From the cell containing the given text, extract its center point as (X, Y) coordinate. 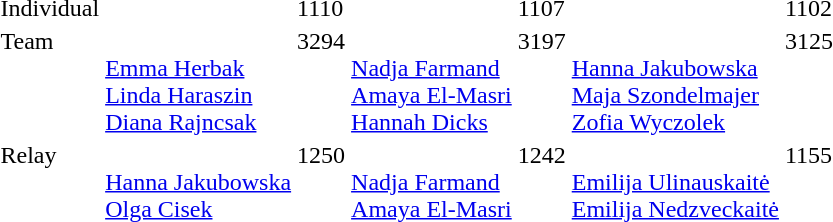
Emma HerbakLinda HaraszinDiana Rajncsak (198, 82)
Hanna JakubowskaMaja SzondelmajerZofia Wyczolek (675, 82)
3197 (542, 82)
3294 (322, 82)
Nadja FarmandAmaya El-MasriHannah Dicks (432, 82)
